Provide the (X, Y) coordinate of the cell's center where the given text is located.  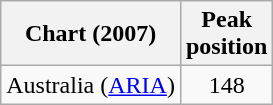
Peakposition (226, 34)
148 (226, 85)
Australia (ARIA) (91, 85)
Chart (2007) (91, 34)
